Capture the cell that displays the provided text and extract its (X, Y) central coordinate. 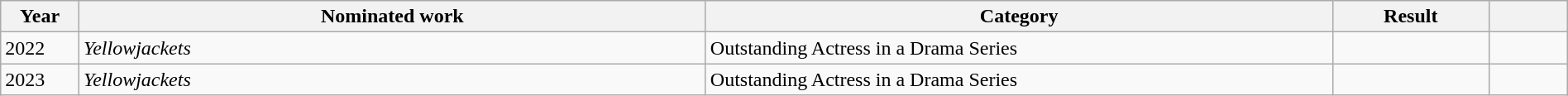
Result (1411, 17)
Nominated work (392, 17)
Category (1019, 17)
2022 (40, 48)
Year (40, 17)
2023 (40, 79)
